Return the [x, y] coordinate for the center point of the cell that contains the specified text.  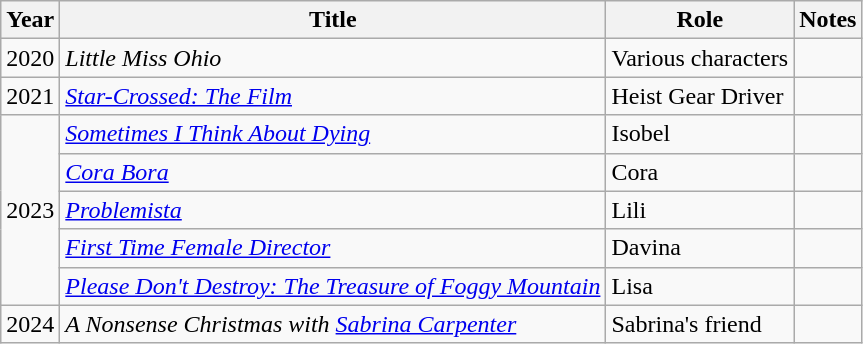
Notes [828, 20]
First Time Female Director [333, 248]
Title [333, 20]
Please Don't Destroy: The Treasure of Foggy Mountain [333, 286]
Isobel [700, 134]
Lisa [700, 286]
Year [30, 20]
Cora Bora [333, 172]
Sabrina's friend [700, 324]
A Nonsense Christmas with Sabrina Carpenter [333, 324]
2020 [30, 58]
2023 [30, 210]
Various characters [700, 58]
Sometimes I Think About Dying [333, 134]
2024 [30, 324]
Cora [700, 172]
Heist Gear Driver [700, 96]
Problemista [333, 210]
Star-Crossed: The Film [333, 96]
Davina [700, 248]
Little Miss Ohio [333, 58]
2021 [30, 96]
Role [700, 20]
Lili [700, 210]
